Extract the (X, Y) coordinate from the center of the cell holding the provided text.  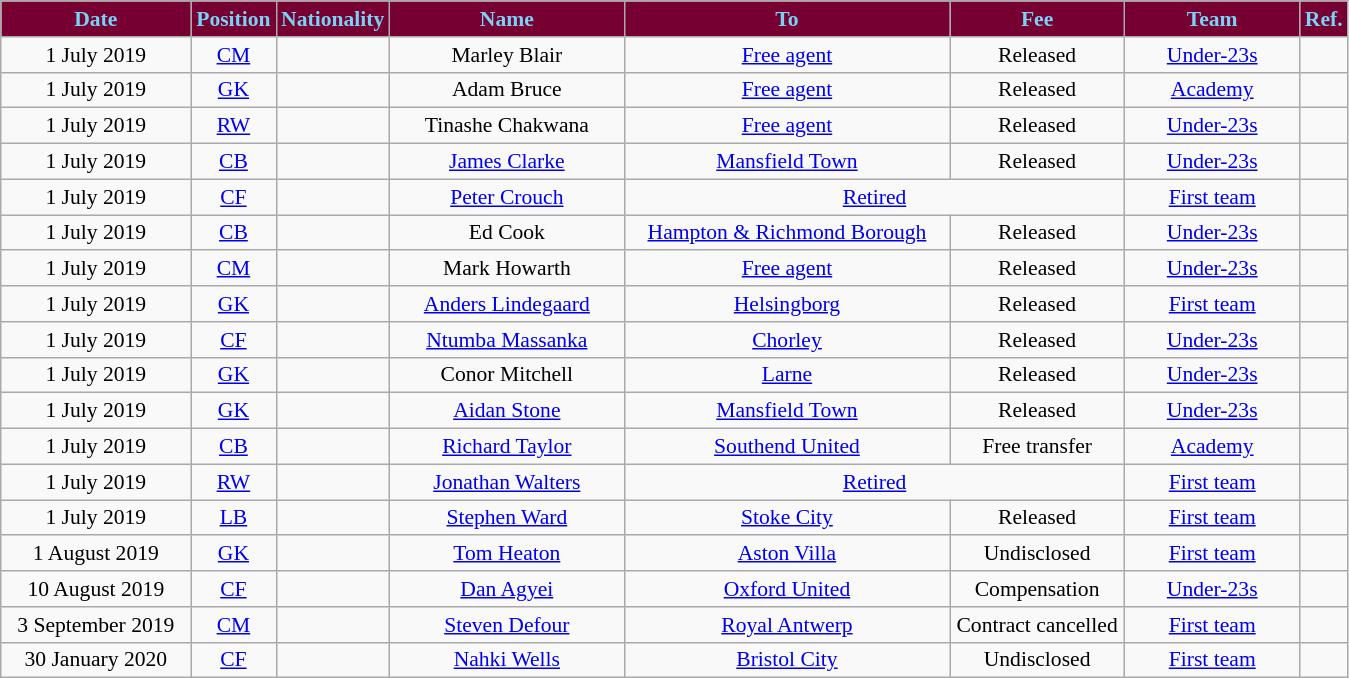
Peter Crouch (506, 197)
Jonathan Walters (506, 482)
Tinashe Chakwana (506, 126)
Stoke City (786, 518)
Dan Agyei (506, 589)
Nationality (332, 19)
Position (234, 19)
Ntumba Massanka (506, 340)
To (786, 19)
Conor Mitchell (506, 375)
Adam Bruce (506, 90)
Date (96, 19)
Anders Lindegaard (506, 304)
Larne (786, 375)
Marley Blair (506, 55)
Chorley (786, 340)
Bristol City (786, 660)
Steven Defour (506, 625)
1 August 2019 (96, 554)
Contract cancelled (1038, 625)
Free transfer (1038, 447)
Helsingborg (786, 304)
3 September 2019 (96, 625)
Mark Howarth (506, 269)
Stephen Ward (506, 518)
Richard Taylor (506, 447)
James Clarke (506, 162)
Southend United (786, 447)
Aston Villa (786, 554)
Ref. (1324, 19)
Aidan Stone (506, 411)
Compensation (1038, 589)
LB (234, 518)
Ed Cook (506, 233)
10 August 2019 (96, 589)
Hampton & Richmond Borough (786, 233)
Fee (1038, 19)
Name (506, 19)
Royal Antwerp (786, 625)
Tom Heaton (506, 554)
Team (1212, 19)
Nahki Wells (506, 660)
30 January 2020 (96, 660)
Oxford United (786, 589)
